Pinpoint the cell where the given text exists, returning its (x, y) midpoint coordinate. 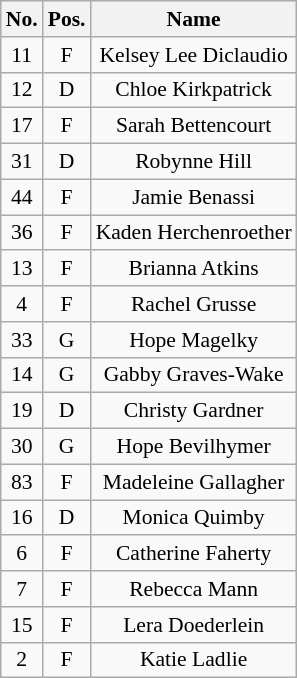
14 (22, 375)
Pos. (67, 19)
30 (22, 447)
19 (22, 411)
Brianna Atkins (194, 269)
13 (22, 269)
Madeleine Gallagher (194, 482)
33 (22, 340)
Catherine Faherty (194, 554)
Name (194, 19)
Christy Gardner (194, 411)
Hope Bevilhymer (194, 447)
12 (22, 90)
Robynne Hill (194, 162)
Kelsey Lee Diclaudio (194, 55)
No. (22, 19)
2 (22, 660)
31 (22, 162)
Hope Magelky (194, 340)
Chloe Kirkpatrick (194, 90)
17 (22, 126)
16 (22, 518)
Sarah Bettencourt (194, 126)
Lera Doederlein (194, 625)
44 (22, 197)
83 (22, 482)
7 (22, 589)
36 (22, 233)
Rachel Grusse (194, 304)
Katie Ladlie (194, 660)
4 (22, 304)
Monica Quimby (194, 518)
Gabby Graves-Wake (194, 375)
Rebecca Mann (194, 589)
6 (22, 554)
11 (22, 55)
Kaden Herchenroether (194, 233)
Jamie Benassi (194, 197)
15 (22, 625)
